Provide the (x, y) coordinate of the cell's center where the given text is located.  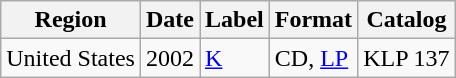
Catalog (407, 20)
Date (170, 20)
2002 (170, 58)
CD, LP (313, 58)
K (235, 58)
Region (71, 20)
KLP 137 (407, 58)
Format (313, 20)
United States (71, 58)
Label (235, 20)
